Capture the cell that displays the provided text and extract its [X, Y] central coordinate. 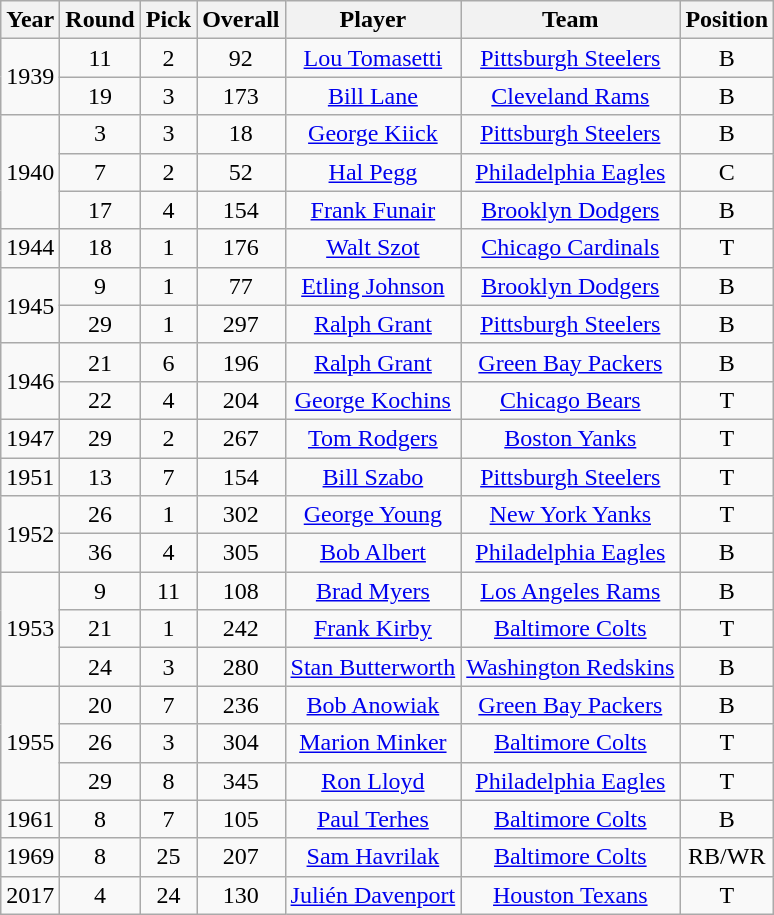
Brad Myers [373, 591]
6 [168, 362]
22 [100, 400]
Ron Lloyd [373, 781]
13 [100, 477]
207 [241, 857]
1951 [30, 477]
Los Angeles Rams [570, 591]
Stan Butterworth [373, 667]
George Kochins [373, 400]
Lou Tomasetti [373, 58]
108 [241, 591]
1955 [30, 743]
302 [241, 515]
Paul Terhes [373, 819]
36 [100, 553]
Chicago Cardinals [570, 248]
52 [241, 172]
92 [241, 58]
204 [241, 400]
173 [241, 96]
1953 [30, 629]
196 [241, 362]
1946 [30, 381]
Bill Szabo [373, 477]
345 [241, 781]
19 [100, 96]
Sam Havrilak [373, 857]
2017 [30, 895]
1969 [30, 857]
20 [100, 705]
Team [570, 20]
17 [100, 210]
Bill Lane [373, 96]
Etling Johnson [373, 286]
Year [30, 20]
77 [241, 286]
George Young [373, 515]
1944 [30, 248]
267 [241, 438]
297 [241, 324]
242 [241, 629]
1952 [30, 534]
Cleveland Rams [570, 96]
George Kiick [373, 134]
1945 [30, 305]
176 [241, 248]
Bob Albert [373, 553]
1947 [30, 438]
304 [241, 743]
RB/WR [727, 857]
Julién Davenport [373, 895]
Walt Szot [373, 248]
Hal Pegg [373, 172]
280 [241, 667]
105 [241, 819]
25 [168, 857]
Boston Yanks [570, 438]
Position [727, 20]
1939 [30, 77]
1940 [30, 172]
130 [241, 895]
Washington Redskins [570, 667]
Frank Funair [373, 210]
1961 [30, 819]
Pick [168, 20]
Overall [241, 20]
236 [241, 705]
New York Yanks [570, 515]
Round [100, 20]
Houston Texans [570, 895]
Bob Anowiak [373, 705]
Tom Rodgers [373, 438]
Frank Kirby [373, 629]
C [727, 172]
305 [241, 553]
Player [373, 20]
Chicago Bears [570, 400]
Marion Minker [373, 743]
